Provide the (X, Y) coordinate of the cell's center where the given text is located.  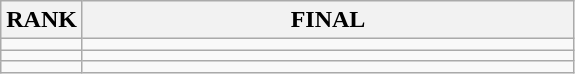
RANK (42, 20)
FINAL (328, 20)
